Capture the cell that displays the provided text and extract its (X, Y) central coordinate. 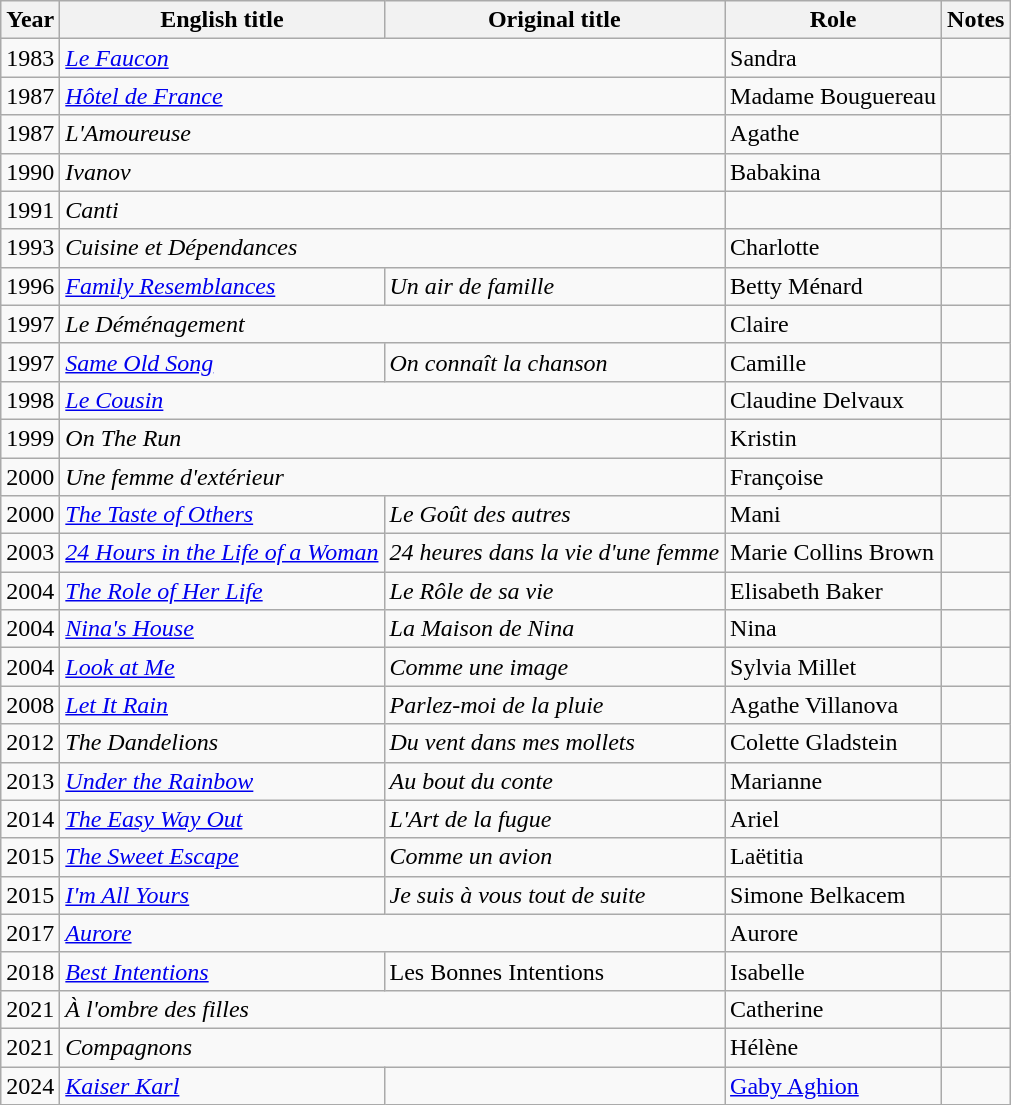
Le Déménagement (392, 324)
Madame Bouguereau (834, 96)
Une femme d'extérieur (392, 477)
2013 (30, 781)
24 heures dans la vie d'une femme (554, 553)
The Easy Way Out (222, 819)
Sandra (834, 58)
Le Goût des autres (554, 515)
Charlotte (834, 248)
1993 (30, 248)
Family Resemblances (222, 286)
1999 (30, 438)
Mani (834, 515)
Claudine Delvaux (834, 400)
L'Amoureuse (392, 134)
1990 (30, 172)
Nina's House (222, 629)
Colette Gladstein (834, 743)
Marianne (834, 781)
Under the Rainbow (222, 781)
Let It Rain (222, 705)
Catherine (834, 1009)
1998 (30, 400)
1983 (30, 58)
Au bout du conte (554, 781)
L'Art de la fugue (554, 819)
Betty Ménard (834, 286)
Isabelle (834, 971)
Ivanov (392, 172)
Kristin (834, 438)
24 Hours in the Life of a Woman (222, 553)
Le Cousin (392, 400)
Kaiser Karl (222, 1085)
Simone Belkacem (834, 895)
Best Intentions (222, 971)
Hélène (834, 1047)
Les Bonnes Intentions (554, 971)
Year (30, 20)
Comme un avion (554, 857)
À l'ombre des filles (392, 1009)
Babakina (834, 172)
English title (222, 20)
On The Run (392, 438)
Ariel (834, 819)
Canti (392, 210)
Parlez-moi de la pluie (554, 705)
Je suis à vous tout de suite (554, 895)
Hôtel de France (392, 96)
The Taste of Others (222, 515)
The Role of Her Life (222, 591)
2003 (30, 553)
Comme une image (554, 667)
Un air de famille (554, 286)
La Maison de Nina (554, 629)
2024 (30, 1085)
Same Old Song (222, 362)
Cuisine et Dépendances (392, 248)
Agathe Villanova (834, 705)
Laëtitia (834, 857)
I'm All Yours (222, 895)
Nina (834, 629)
Sylvia Millet (834, 667)
Camille (834, 362)
2008 (30, 705)
2018 (30, 971)
2012 (30, 743)
2017 (30, 933)
1996 (30, 286)
Le Rôle de sa vie (554, 591)
Françoise (834, 477)
Le Faucon (392, 58)
On connaît la chanson (554, 362)
Notes (976, 20)
Role (834, 20)
Agathe (834, 134)
Original title (554, 20)
2014 (30, 819)
Gaby Aghion (834, 1085)
Marie Collins Brown (834, 553)
Du vent dans mes mollets (554, 743)
Compagnons (392, 1047)
Elisabeth Baker (834, 591)
The Sweet Escape (222, 857)
Look at Me (222, 667)
The Dandelions (222, 743)
1991 (30, 210)
Claire (834, 324)
